Detect which cell encompasses the target text, then output its [x, y] center coordinate. 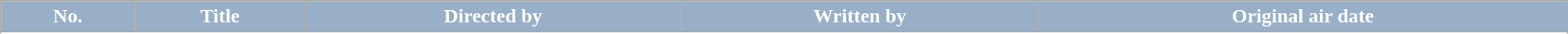
Directed by [493, 17]
Original air date [1303, 17]
No. [68, 17]
Title [220, 17]
Written by [860, 17]
